Pinpoint the cell where the given text exists, returning its [x, y] midpoint coordinate. 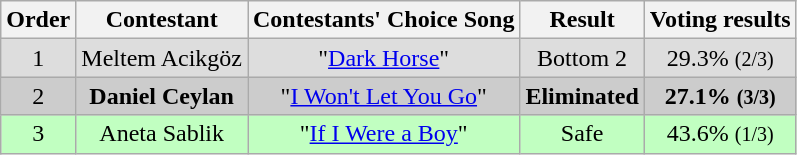
"If I Were a Boy" [384, 134]
Voting results [720, 20]
29.3% (2/3) [720, 58]
Result [582, 20]
Daniel Ceylan [162, 96]
Eliminated [582, 96]
Contestants' Choice Song [384, 20]
Bottom 2 [582, 58]
Aneta Sablik [162, 134]
Safe [582, 134]
2 [38, 96]
Order [38, 20]
"Dark Horse" [384, 58]
1 [38, 58]
3 [38, 134]
"I Won't Let You Go" [384, 96]
27.1% (3/3) [720, 96]
Contestant [162, 20]
43.6% (1/3) [720, 134]
Meltem Acikgöz [162, 58]
